Return the (x, y) coordinate for the center point of the cell that contains the specified text.  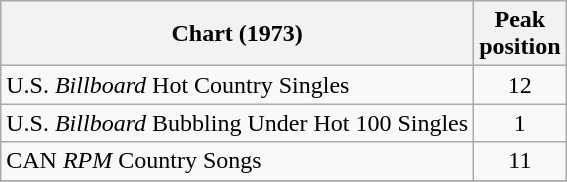
CAN RPM Country Songs (238, 161)
11 (520, 161)
Peakposition (520, 34)
1 (520, 123)
U.S. Billboard Hot Country Singles (238, 85)
U.S. Billboard Bubbling Under Hot 100 Singles (238, 123)
Chart (1973) (238, 34)
12 (520, 85)
